Provide the (x, y) coordinate of the cell's center where the given text is located.  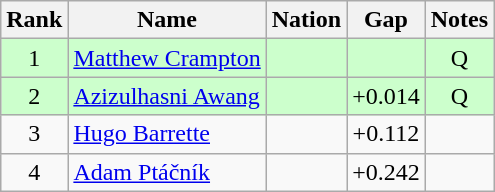
Azizulhasni Awang (167, 96)
Adam Ptáčník (167, 172)
Matthew Crampton (167, 58)
+0.112 (386, 134)
4 (34, 172)
2 (34, 96)
Gap (386, 20)
Hugo Barrette (167, 134)
Notes (459, 20)
+0.014 (386, 96)
Nation (306, 20)
1 (34, 58)
Rank (34, 20)
Name (167, 20)
+0.242 (386, 172)
3 (34, 134)
